Extract the [X, Y] coordinate from the center of the cell holding the provided text.  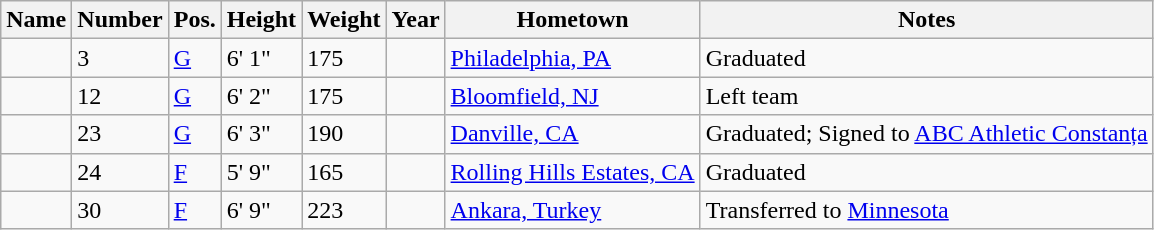
Hometown [572, 20]
Bloomfield, NJ [572, 96]
223 [344, 210]
6' 9" [261, 210]
24 [120, 172]
Left team [926, 96]
Height [261, 20]
5' 9" [261, 172]
Pos. [194, 20]
Philadelphia, PA [572, 58]
3 [120, 58]
30 [120, 210]
Danville, CA [572, 134]
6' 3" [261, 134]
6' 1" [261, 58]
Number [120, 20]
23 [120, 134]
Transferred to Minnesota [926, 210]
6' 2" [261, 96]
Rolling Hills Estates, CA [572, 172]
Year [416, 20]
Notes [926, 20]
Ankara, Turkey [572, 210]
165 [344, 172]
Graduated; Signed to ABC Athletic Constanța [926, 134]
12 [120, 96]
Name [36, 20]
Weight [344, 20]
190 [344, 134]
